Output the (X, Y) coordinate of the center of the cell containing the given text.  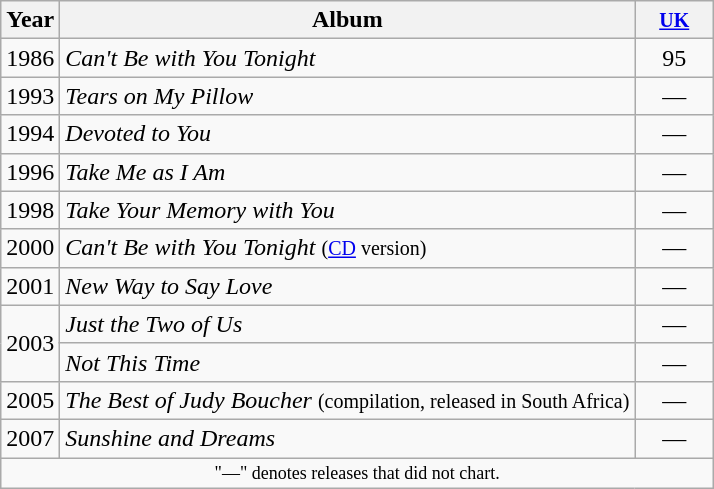
1996 (30, 172)
"—" denotes releases that did not chart. (358, 474)
Album (348, 20)
2003 (30, 343)
Sunshine and Dreams (348, 438)
Can't Be with You Tonight (348, 58)
UK (674, 20)
Take Your Memory with You (348, 210)
2000 (30, 248)
95 (674, 58)
1986 (30, 58)
Can't Be with You Tonight (CD version) (348, 248)
Year (30, 20)
2001 (30, 286)
Take Me as I Am (348, 172)
Tears on My Pillow (348, 96)
2007 (30, 438)
1993 (30, 96)
Devoted to You (348, 134)
The Best of Judy Boucher (compilation, released in South Africa) (348, 400)
1994 (30, 134)
Just the Two of Us (348, 324)
2005 (30, 400)
1998 (30, 210)
New Way to Say Love (348, 286)
Not This Time (348, 362)
